From the cell containing the given text, extract its center point as [x, y] coordinate. 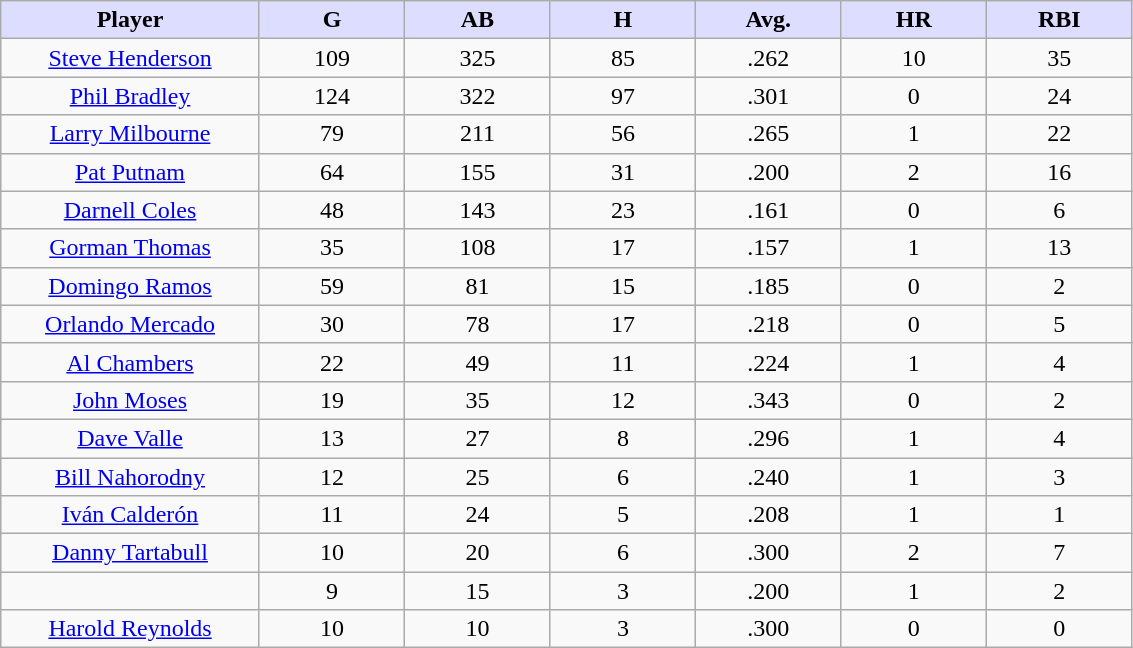
9 [332, 591]
Darnell Coles [130, 210]
85 [622, 58]
Harold Reynolds [130, 629]
.208 [768, 515]
.157 [768, 248]
19 [332, 400]
64 [332, 172]
.224 [768, 362]
97 [622, 96]
.343 [768, 400]
Steve Henderson [130, 58]
48 [332, 210]
HR [914, 20]
.265 [768, 134]
Al Chambers [130, 362]
AB [478, 20]
143 [478, 210]
Bill Nahorodny [130, 477]
27 [478, 438]
30 [332, 324]
Dave Valle [130, 438]
25 [478, 477]
108 [478, 248]
Phil Bradley [130, 96]
155 [478, 172]
325 [478, 58]
211 [478, 134]
.185 [768, 286]
49 [478, 362]
109 [332, 58]
H [622, 20]
16 [1059, 172]
Danny Tartabull [130, 553]
Pat Putnam [130, 172]
.161 [768, 210]
.240 [768, 477]
79 [332, 134]
John Moses [130, 400]
Player [130, 20]
56 [622, 134]
.262 [768, 58]
Domingo Ramos [130, 286]
322 [478, 96]
G [332, 20]
Avg. [768, 20]
23 [622, 210]
.296 [768, 438]
31 [622, 172]
.301 [768, 96]
20 [478, 553]
59 [332, 286]
RBI [1059, 20]
78 [478, 324]
Larry Milbourne [130, 134]
7 [1059, 553]
81 [478, 286]
.218 [768, 324]
Gorman Thomas [130, 248]
124 [332, 96]
Iván Calderón [130, 515]
8 [622, 438]
Orlando Mercado [130, 324]
